Return the [x, y] coordinate for the center point of the cell that contains the specified text.  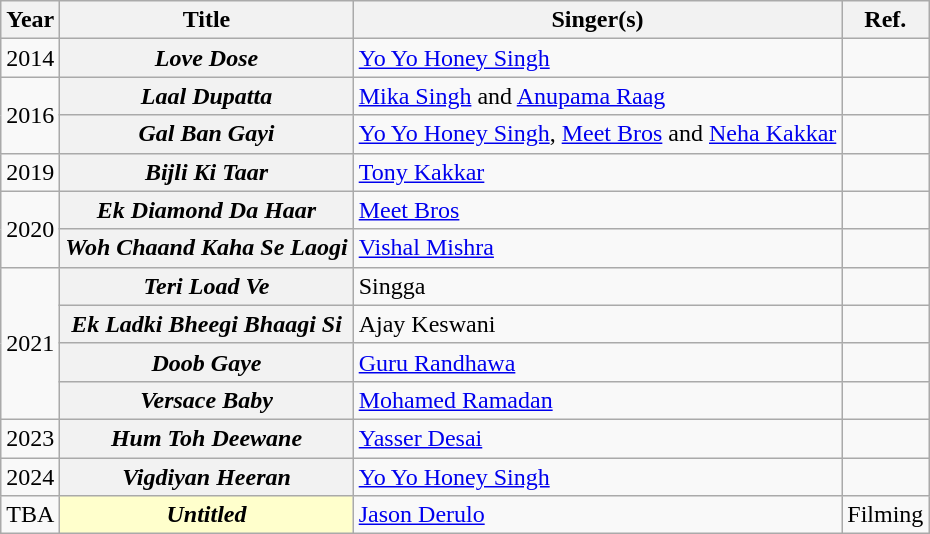
Singer(s) [598, 20]
Love Dose [206, 58]
Untitled [206, 515]
2021 [30, 343]
Filming [886, 515]
Title [206, 20]
2023 [30, 438]
Jason Derulo [598, 515]
Mika Singh and Anupama Raag [598, 96]
Woh Chaand Kaha Se Laogi [206, 248]
Mohamed Ramadan [598, 400]
2020 [30, 229]
TBA [30, 515]
2019 [30, 172]
2024 [30, 477]
Teri Load Ve [206, 286]
Vishal Mishra [598, 248]
Hum Toh Deewane [206, 438]
Meet Bros [598, 210]
2016 [30, 115]
2014 [30, 58]
Ek Diamond Da Haar [206, 210]
Singga [598, 286]
Versace Baby [206, 400]
Vigdiyan Heeran [206, 477]
Year [30, 20]
Ref. [886, 20]
Ajay Keswani [598, 324]
Guru Randhawa [598, 362]
Bijli Ki Taar [206, 172]
Doob Gaye [206, 362]
Tony Kakkar [598, 172]
Yo Yo Honey Singh, Meet Bros and Neha Kakkar [598, 134]
Laal Dupatta [206, 96]
Gal Ban Gayi [206, 134]
Yasser Desai [598, 438]
Ek Ladki Bheegi Bhaagi Si [206, 324]
